Capture the cell that displays the provided text and extract its (X, Y) central coordinate. 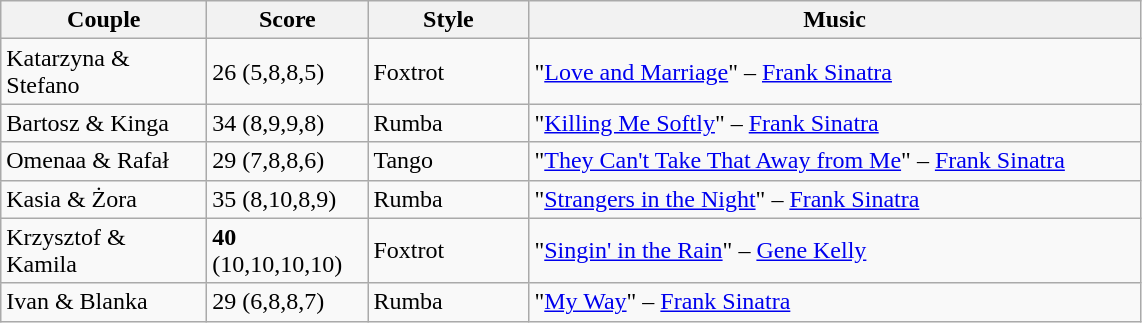
Omenaa & Rafał (104, 161)
Kasia & Żora (104, 199)
"My Way" – Frank Sinatra (834, 302)
29 (6,8,8,7) (288, 302)
Tango (448, 161)
Style (448, 20)
34 (8,9,9,8) (288, 123)
Krzysztof & Kamila (104, 250)
Score (288, 20)
Katarzyna & Stefano (104, 72)
35 (8,10,8,9) (288, 199)
40 (10,10,10,10) (288, 250)
"Strangers in the Night" – Frank Sinatra (834, 199)
Couple (104, 20)
Ivan & Blanka (104, 302)
"Love and Marriage" – Frank Sinatra (834, 72)
Music (834, 20)
"They Can't Take That Away from Me" – Frank Sinatra (834, 161)
"Killing Me Softly" – Frank Sinatra (834, 123)
26 (5,8,8,5) (288, 72)
Bartosz & Kinga (104, 123)
"Singin' in the Rain" – Gene Kelly (834, 250)
29 (7,8,8,6) (288, 161)
